Return the [X, Y] coordinate for the center point of the cell that contains the specified text.  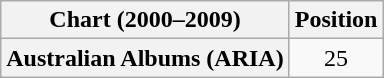
Chart (2000–2009) [145, 20]
Position [336, 20]
Australian Albums (ARIA) [145, 58]
25 [336, 58]
